Return (X, Y) of the center of cell containing provided text 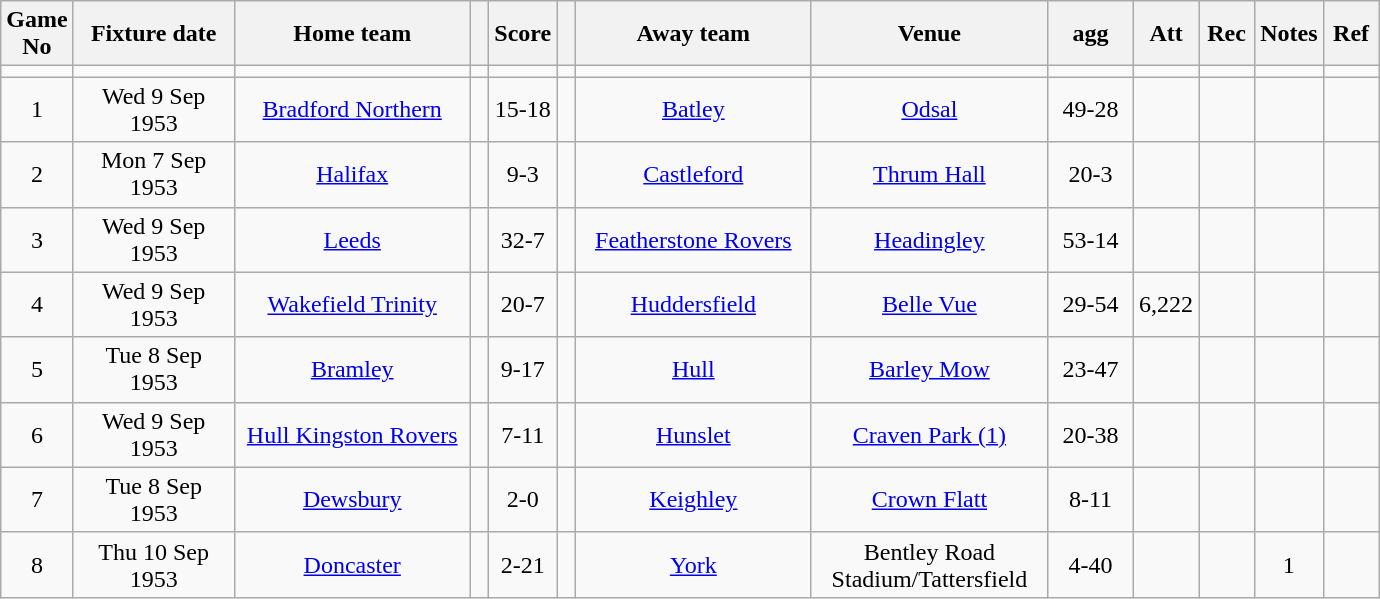
Hunslet (693, 434)
Leeds (352, 240)
15-18 (523, 110)
3 (37, 240)
agg (1090, 34)
Castleford (693, 174)
53-14 (1090, 240)
32-7 (523, 240)
2-21 (523, 564)
Thu 10 Sep 1953 (154, 564)
2-0 (523, 500)
Belle Vue (929, 304)
9-17 (523, 370)
Crown Flatt (929, 500)
Huddersfield (693, 304)
Featherstone Rovers (693, 240)
9-3 (523, 174)
Fixture date (154, 34)
4 (37, 304)
Venue (929, 34)
8 (37, 564)
29-54 (1090, 304)
23-47 (1090, 370)
Hull Kingston Rovers (352, 434)
49-28 (1090, 110)
Score (523, 34)
Rec (1227, 34)
20-7 (523, 304)
Bentley Road Stadium/Tattersfield (929, 564)
Wakefield Trinity (352, 304)
York (693, 564)
Game No (37, 34)
6 (37, 434)
7-11 (523, 434)
Headingley (929, 240)
2 (37, 174)
20-3 (1090, 174)
4-40 (1090, 564)
Thrum Hall (929, 174)
Bramley (352, 370)
20-38 (1090, 434)
Notes (1289, 34)
Away team (693, 34)
8-11 (1090, 500)
Barley Mow (929, 370)
Odsal (929, 110)
Ref (1351, 34)
Hull (693, 370)
Dewsbury (352, 500)
Halifax (352, 174)
7 (37, 500)
Home team (352, 34)
Doncaster (352, 564)
Bradford Northern (352, 110)
Att (1166, 34)
Mon 7 Sep 1953 (154, 174)
Keighley (693, 500)
Craven Park (1) (929, 434)
6,222 (1166, 304)
Batley (693, 110)
5 (37, 370)
